Pinpoint the cell where the given text exists, returning its [X, Y] midpoint coordinate. 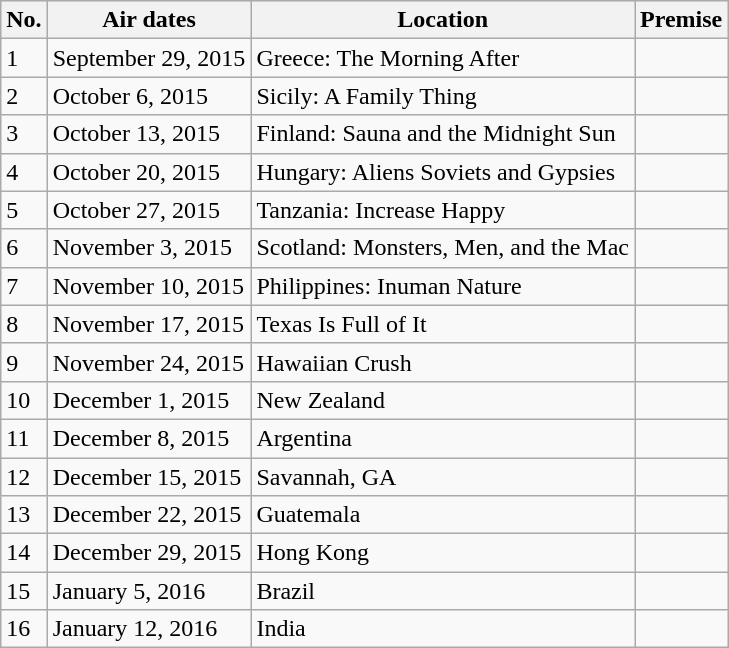
October 13, 2015 [149, 134]
November 10, 2015 [149, 286]
Hong Kong [443, 553]
Brazil [443, 591]
No. [24, 20]
December 8, 2015 [149, 438]
4 [24, 172]
2 [24, 96]
Premise [682, 20]
6 [24, 248]
Sicily: A Family Thing [443, 96]
13 [24, 515]
14 [24, 553]
December 1, 2015 [149, 400]
1 [24, 58]
Greece: The Morning After [443, 58]
November 24, 2015 [149, 362]
Texas Is Full of It [443, 324]
15 [24, 591]
December 22, 2015 [149, 515]
12 [24, 477]
8 [24, 324]
7 [24, 286]
October 27, 2015 [149, 210]
Tanzania: Increase Happy [443, 210]
January 5, 2016 [149, 591]
December 15, 2015 [149, 477]
Hawaiian Crush [443, 362]
Argentina [443, 438]
September 29, 2015 [149, 58]
Finland: Sauna and the Midnight Sun [443, 134]
5 [24, 210]
Guatemala [443, 515]
Location [443, 20]
India [443, 629]
Air dates [149, 20]
November 17, 2015 [149, 324]
October 6, 2015 [149, 96]
Philippines: Inuman Nature [443, 286]
Hungary: Aliens Soviets and Gypsies [443, 172]
January 12, 2016 [149, 629]
November 3, 2015 [149, 248]
3 [24, 134]
Scotland: Monsters, Men, and the Mac [443, 248]
Savannah, GA [443, 477]
11 [24, 438]
New Zealand [443, 400]
10 [24, 400]
October 20, 2015 [149, 172]
16 [24, 629]
December 29, 2015 [149, 553]
9 [24, 362]
